Output the (x, y) coordinate of the center of the cell containing the given text.  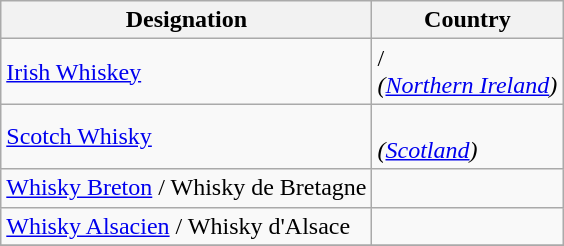
Whisky Alsacien / Whisky d'Alsace (186, 226)
Country (468, 20)
Designation (186, 20)
(Scotland) (468, 136)
Whisky Breton / Whisky de Bretagne (186, 188)
/(Northern Ireland) (468, 72)
Irish Whiskey (186, 72)
Scotch Whisky (186, 136)
